Provide the [x, y] coordinate of the cell's center where the given text is located.  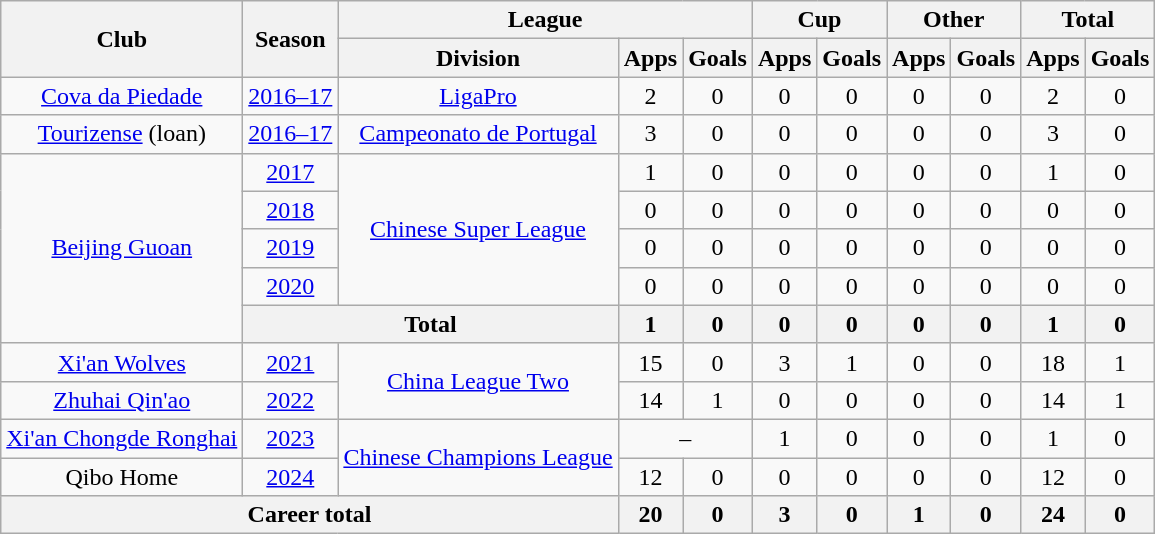
Chinese Champions League [478, 457]
2021 [290, 362]
LigaPro [478, 96]
Club [122, 39]
Season [290, 39]
Cova da Piedade [122, 96]
15 [650, 362]
Xi'an Chongde Ronghai [122, 438]
Campeonato de Portugal [478, 134]
2020 [290, 286]
Chinese Super League [478, 229]
China League Two [478, 381]
Qibo Home [122, 477]
18 [1053, 362]
2023 [290, 438]
2019 [290, 248]
24 [1053, 515]
2024 [290, 477]
Beijing Guoan [122, 248]
2017 [290, 172]
Other [954, 20]
20 [650, 515]
2018 [290, 210]
2022 [290, 400]
Tourizense (loan) [122, 134]
Cup [819, 20]
League [546, 20]
Xi'an Wolves [122, 362]
Career total [310, 515]
Division [478, 58]
– [685, 438]
Zhuhai Qin'ao [122, 400]
